Find where the given text appears and provide that cell's center as [x, y] coordinate. 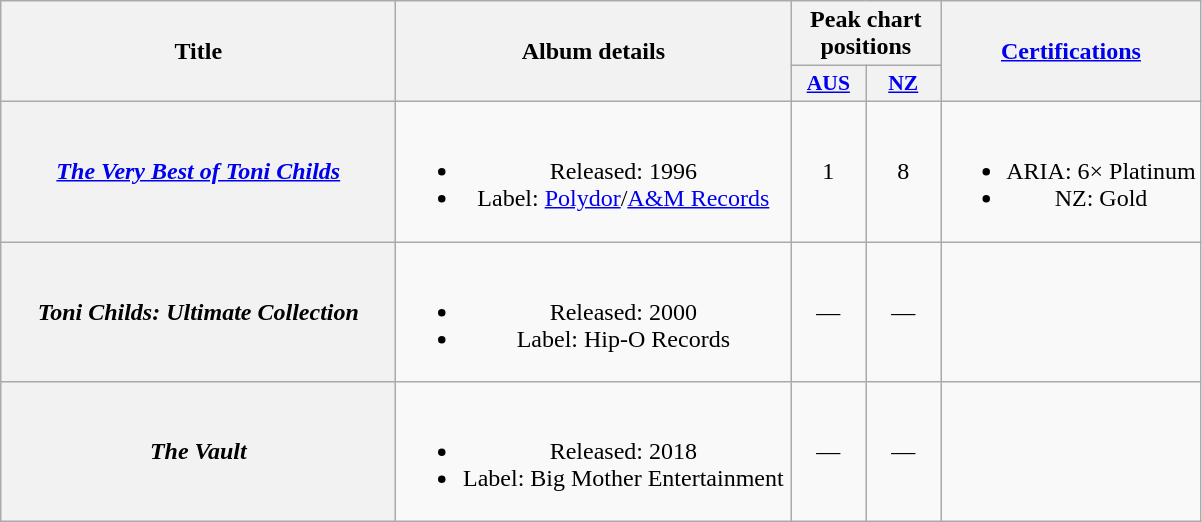
Certifications [1072, 52]
Peak chart positions [866, 34]
Released: 1996Label: Polydor/A&M Records [594, 171]
1 [828, 171]
Title [198, 52]
Toni Childs: Ultimate Collection [198, 312]
NZ [904, 84]
AUS [828, 84]
ARIA: 6× PlatinumNZ: Gold [1072, 171]
The Vault [198, 452]
8 [904, 171]
Album details [594, 52]
The Very Best of Toni Childs [198, 171]
Released: 2018Label: Big Mother Entertainment [594, 452]
Released: 2000Label: Hip-O Records [594, 312]
